From the cell containing the given text, extract its center point as (x, y) coordinate. 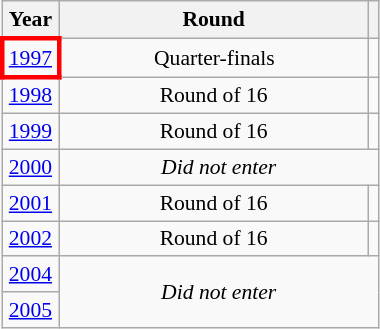
1997 (30, 58)
Quarter-finals (214, 58)
2001 (30, 203)
1999 (30, 132)
Year (30, 20)
1998 (30, 96)
2002 (30, 239)
2000 (30, 168)
Round (214, 20)
2004 (30, 275)
2005 (30, 310)
